Scan for the cell matching the given text and deliver its (X, Y) coordinate at center. 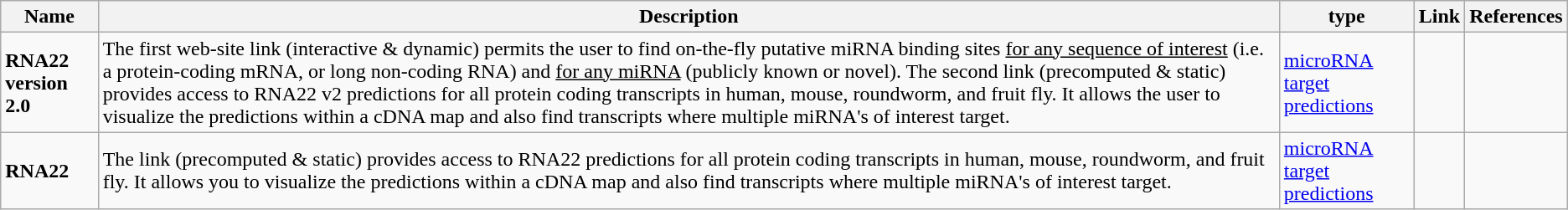
Link (1439, 17)
Description (689, 17)
RNA22 version 2.0 (49, 82)
type (1347, 17)
RNA22 (49, 171)
References (1516, 17)
Name (49, 17)
